Output the (x, y) coordinate of the center of the cell containing the given text.  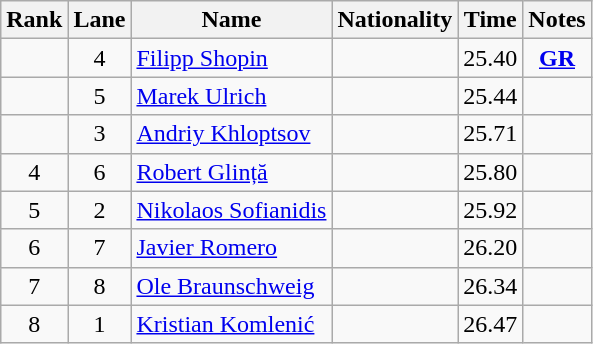
Filipp Shopin (232, 58)
25.80 (490, 172)
Notes (557, 20)
Time (490, 20)
25.92 (490, 210)
GR (557, 58)
26.34 (490, 286)
Name (232, 20)
1 (100, 324)
26.47 (490, 324)
3 (100, 134)
25.71 (490, 134)
Ole Braunschweig (232, 286)
Marek Ulrich (232, 96)
Nationality (395, 20)
Rank (34, 20)
25.44 (490, 96)
26.20 (490, 248)
25.40 (490, 58)
Kristian Komlenić (232, 324)
Javier Romero (232, 248)
Nikolaos Sofianidis (232, 210)
Robert Glință (232, 172)
Lane (100, 20)
Andriy Khloptsov (232, 134)
2 (100, 210)
